Provide the (x, y) coordinate of the cell's center where the given text is located.  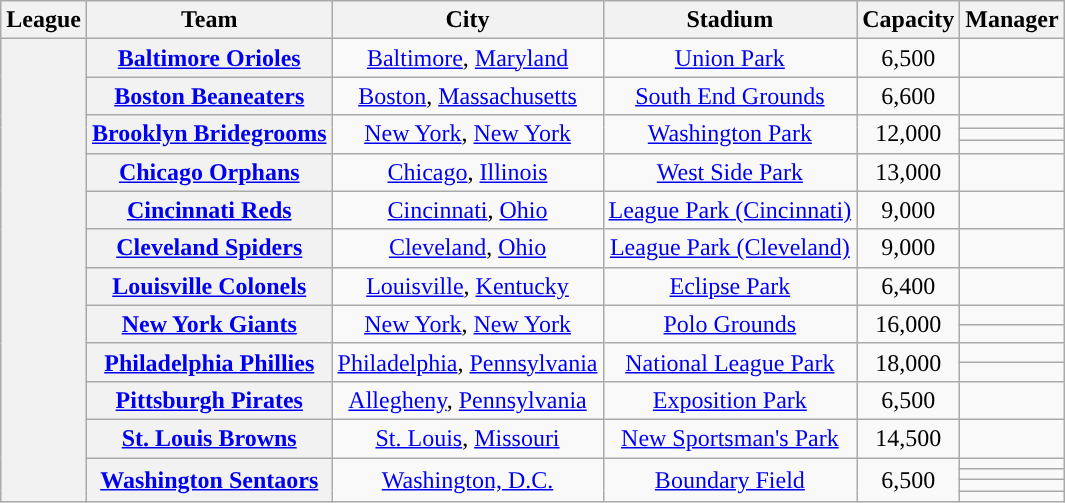
Polo Grounds (730, 324)
Philadelphia Phillies (209, 362)
Baltimore, Maryland (468, 58)
Philadelphia, Pennsylvania (468, 362)
Washington Park (730, 134)
League (44, 20)
Exposition Park (730, 400)
Louisville Colonels (209, 286)
New Sportsman's Park (730, 438)
Team (209, 20)
Boston, Massachusetts (468, 96)
Cincinnati Reds (209, 210)
16,000 (908, 324)
Baltimore Orioles (209, 58)
6,400 (908, 286)
League Park (Cincinnati) (730, 210)
Capacity (908, 20)
Brooklyn Bridegrooms (209, 134)
Allegheny, Pennsylvania (468, 400)
Cincinnati, Ohio (468, 210)
City (468, 20)
Eclipse Park (730, 286)
18,000 (908, 362)
12,000 (908, 134)
St. Louis, Missouri (468, 438)
14,500 (908, 438)
St. Louis Browns (209, 438)
Pittsburgh Pirates (209, 400)
Cleveland Spiders (209, 248)
National League Park (730, 362)
Washington Sentaors (209, 480)
West Side Park (730, 172)
New York Giants (209, 324)
13,000 (908, 172)
League Park (Cleveland) (730, 248)
Louisville, Kentucky (468, 286)
6,600 (908, 96)
Washington, D.C. (468, 480)
South End Grounds (730, 96)
Chicago, Illinois (468, 172)
Chicago Orphans (209, 172)
Stadium (730, 20)
Manager (1012, 20)
Cleveland, Ohio (468, 248)
Union Park (730, 58)
Boundary Field (730, 480)
Boston Beaneaters (209, 96)
